Output the [X, Y] coordinate of the center of the cell containing the given text.  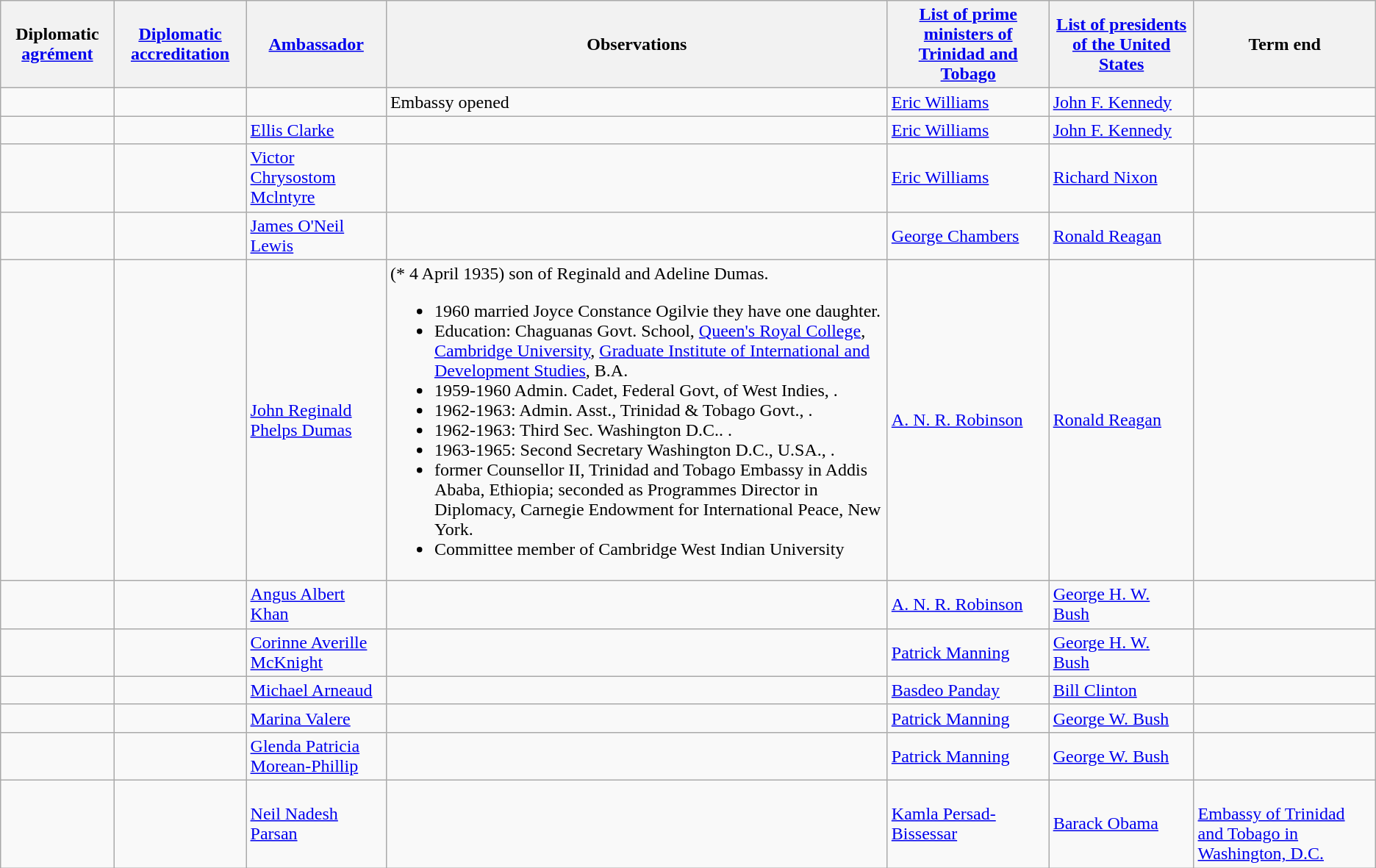
John Reginald Phelps Dumas [316, 420]
Bill Clinton [1122, 690]
Glenda Patricia Morean-Phillip [316, 756]
Corinne Averille McKnight [316, 653]
Diplomatic agrément [57, 44]
Kamla Persad-Bissessar [968, 823]
Embassy of Trinidad and Tobago in Washington, D.C. [1285, 823]
Diplomatic accreditation [180, 44]
Ambassador [316, 44]
List of presidents of the United States [1122, 44]
Michael Arneaud [316, 690]
Neil Nadesh Parsan [316, 823]
Angus Albert Khan [316, 604]
Marina Valere [316, 718]
George Chambers [968, 235]
Embassy opened [637, 102]
Barack Obama [1122, 823]
Term end [1285, 44]
Observations [637, 44]
Basdeo Panday [968, 690]
Victor Chrysostom Mclntyre [316, 178]
James O'Neil Lewis [316, 235]
Richard Nixon [1122, 178]
List of prime ministers of Trinidad and Tobago [968, 44]
Ellis Clarke [316, 130]
